Pinpoint the cell where the given text exists, returning its [X, Y] midpoint coordinate. 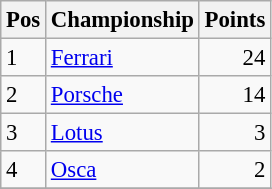
24 [234, 58]
Pos [24, 20]
Ferrari [123, 58]
Osca [123, 170]
Lotus [123, 133]
4 [24, 170]
Points [234, 20]
14 [234, 95]
Championship [123, 20]
Porsche [123, 95]
1 [24, 58]
